Return [x, y] of the center of cell containing provided text 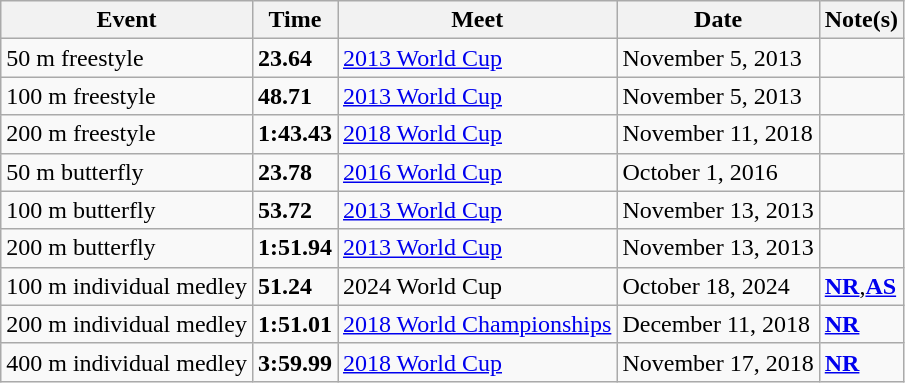
200 m butterfly [127, 248]
2018 World Championships [478, 324]
Note(s) [861, 20]
50 m butterfly [127, 172]
48.71 [294, 96]
November 11, 2018 [718, 134]
2016 World Cup [478, 172]
Date [718, 20]
200 m individual medley [127, 324]
53.72 [294, 210]
NR,AS [861, 286]
100 m individual medley [127, 286]
Event [127, 20]
23.64 [294, 58]
1:51.01 [294, 324]
400 m individual medley [127, 362]
Time [294, 20]
November 17, 2018 [718, 362]
51.24 [294, 286]
23.78 [294, 172]
100 m butterfly [127, 210]
50 m freestyle [127, 58]
2024 World Cup [478, 286]
100 m freestyle [127, 96]
October 1, 2016 [718, 172]
Meet [478, 20]
200 m freestyle [127, 134]
October 18, 2024 [718, 286]
3:59.99 [294, 362]
December 11, 2018 [718, 324]
1:51.94 [294, 248]
1:43.43 [294, 134]
